Output the [X, Y] coordinate of the center of the cell containing the given text.  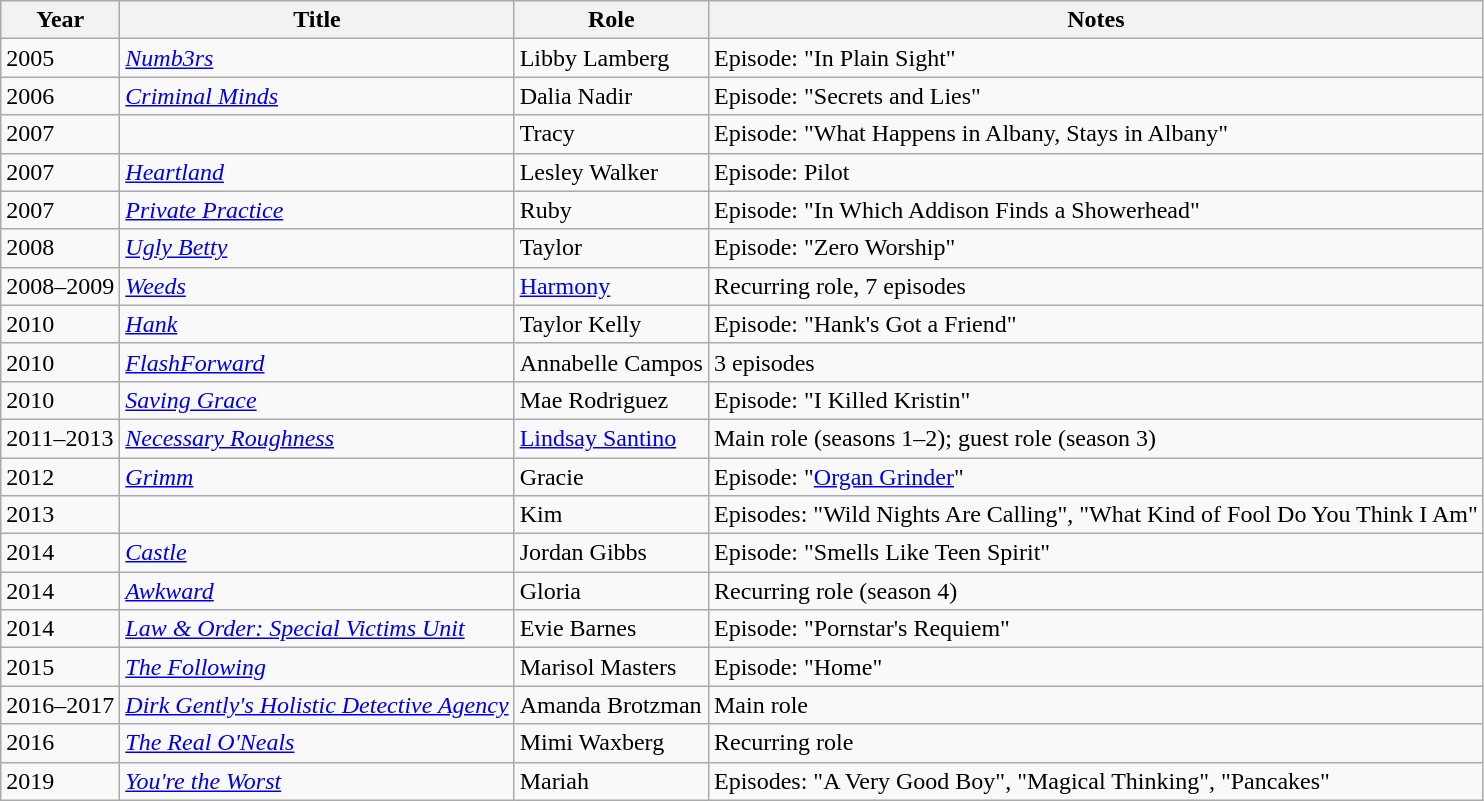
Episode: "What Happens in Albany, Stays in Albany" [1096, 134]
Title [317, 20]
Episodes: "A Very Good Boy", "Magical Thinking", "Pancakes" [1096, 781]
Hank [317, 324]
2016–2017 [60, 705]
Dalia Nadir [611, 96]
Episode: "Smells Like Teen Spirit" [1096, 553]
The Following [317, 667]
Saving Grace [317, 400]
Taylor [611, 248]
Episode: "In Which Addison Finds a Showerhead" [1096, 210]
3 episodes [1096, 362]
You're the Worst [317, 781]
Recurring role [1096, 743]
Weeds [317, 286]
2008 [60, 248]
2011–2013 [60, 438]
Episode: "Pornstar's Requiem" [1096, 629]
Tracy [611, 134]
Main role [1096, 705]
The Real O'Neals [317, 743]
Recurring role (season 4) [1096, 591]
Castle [317, 553]
Recurring role, 7 episodes [1096, 286]
Episode: Pilot [1096, 172]
Grimm [317, 477]
Episode: "Secrets and Lies" [1096, 96]
Episode: "Hank's Got a Friend" [1096, 324]
Taylor Kelly [611, 324]
Amanda Brotzman [611, 705]
Gracie [611, 477]
Notes [1096, 20]
Lesley Walker [611, 172]
Private Practice [317, 210]
Libby Lamberg [611, 58]
Gloria [611, 591]
Year [60, 20]
2012 [60, 477]
2008–2009 [60, 286]
Jordan Gibbs [611, 553]
Law & Order: Special Victims Unit [317, 629]
Marisol Masters [611, 667]
Numb3rs [317, 58]
2015 [60, 667]
Episodes: "Wild Nights Are Calling", "What Kind of Fool Do You Think I Am" [1096, 515]
Ugly Betty [317, 248]
Heartland [317, 172]
Role [611, 20]
Lindsay Santino [611, 438]
Harmony [611, 286]
FlashForward [317, 362]
Criminal Minds [317, 96]
Mae Rodriguez [611, 400]
Evie Barnes [611, 629]
Mimi Waxberg [611, 743]
Dirk Gently's Holistic Detective Agency [317, 705]
Main role (seasons 1–2); guest role (season 3) [1096, 438]
2013 [60, 515]
Ruby [611, 210]
2006 [60, 96]
Necessary Roughness [317, 438]
Episode: "In Plain Sight" [1096, 58]
Awkward [317, 591]
Episode: "Home" [1096, 667]
Mariah [611, 781]
2019 [60, 781]
Annabelle Campos [611, 362]
Episode: "Zero Worship" [1096, 248]
Kim [611, 515]
Episode: "I Killed Kristin" [1096, 400]
2005 [60, 58]
Episode: "Organ Grinder" [1096, 477]
2016 [60, 743]
